Output the [x, y] coordinate of the center of the cell containing the given text.  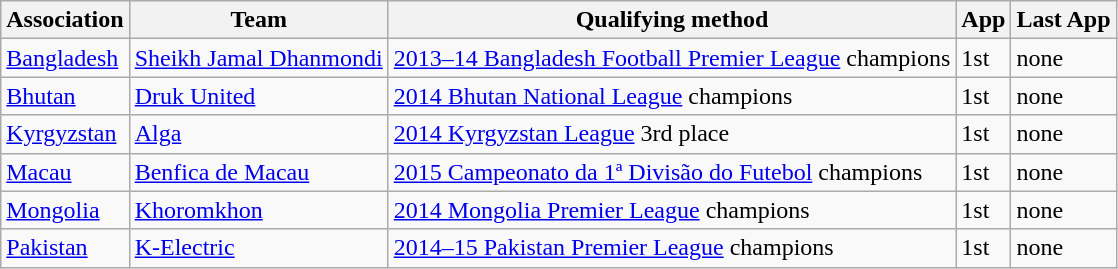
Macau [65, 172]
2014 Mongolia Premier League champions [672, 210]
2013–14 Bangladesh Football Premier League champions [672, 58]
2015 Campeonato da 1ª Divisão do Futebol champions [672, 172]
Druk United [258, 96]
Last App [1064, 20]
Association [65, 20]
2014–15 Pakistan Premier League champions [672, 248]
2014 Bhutan National League champions [672, 96]
Kyrgyzstan [65, 134]
Bhutan [65, 96]
K-Electric [258, 248]
Team [258, 20]
Sheikh Jamal Dhanmondi [258, 58]
Qualifying method [672, 20]
Benfica de Macau [258, 172]
Alga [258, 134]
Pakistan [65, 248]
Mongolia [65, 210]
2014 Kyrgyzstan League 3rd place [672, 134]
App [984, 20]
Khoromkhon [258, 210]
Bangladesh [65, 58]
